Scan for the cell matching the given text and deliver its (x, y) coordinate at center. 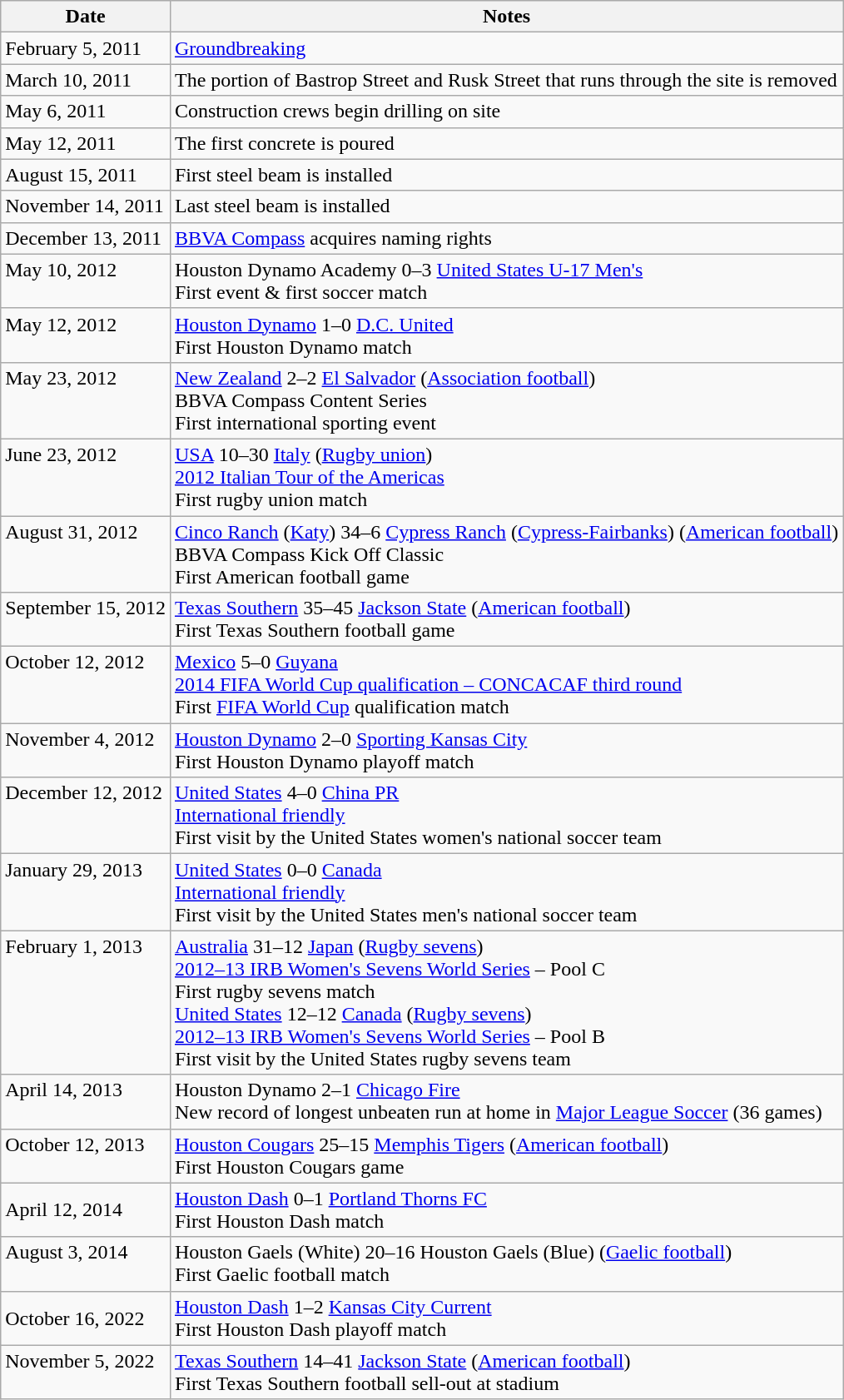
October 12, 2012 (86, 685)
Houston Dynamo Academy 0–3 United States U-17 Men'sFirst event & first soccer match (506, 281)
Construction crews begin drilling on site (506, 112)
November 5, 2022 (86, 1372)
Houston Dynamo 2–0 Sporting Kansas CityFirst Houston Dynamo playoff match (506, 751)
November 4, 2012 (86, 751)
November 14, 2011 (86, 206)
Houston Dash 0–1 Portland Thorns FCFirst Houston Dash match (506, 1210)
United States 0–0 CanadaInternational friendlyFirst visit by the United States men's national soccer team (506, 892)
Cinco Ranch (Katy) 34–6 Cypress Ranch (Cypress-Fairbanks) (American football)BBVA Compass Kick Off ClassicFirst American football game (506, 554)
New Zealand 2–2 El Salvador (Association football)BBVA Compass Content SeriesFirst international sporting event (506, 400)
Date (86, 17)
Houston Dynamo 2–1 Chicago Fire New record of longest unbeaten run at home in Major League Soccer (36 games) (506, 1102)
March 10, 2011 (86, 80)
Texas Southern 35–45 Jackson State (American football)First Texas Southern football game (506, 619)
September 15, 2012 (86, 619)
Houston Dynamo 1–0 D.C. UnitedFirst Houston Dynamo match (506, 335)
February 1, 2013 (86, 1002)
May 10, 2012 (86, 281)
Mexico 5–0 Guyana 2014 FIFA World Cup qualification – CONCACAF third roundFirst FIFA World Cup qualification match (506, 685)
May 6, 2011 (86, 112)
December 13, 2011 (86, 238)
Last steel beam is installed (506, 206)
April 14, 2013 (86, 1102)
Houston Cougars 25–15 Memphis Tigers (American football)First Houston Cougars game (506, 1155)
USA 10–30 Italy (Rugby union)2012 Italian Tour of the AmericasFirst rugby union match (506, 477)
BBVA Compass acquires naming rights (506, 238)
May 23, 2012 (86, 400)
United States 4–0 China PRInternational friendlyFirst visit by the United States women's national soccer team (506, 816)
February 5, 2011 (86, 48)
October 12, 2013 (86, 1155)
May 12, 2012 (86, 335)
January 29, 2013 (86, 892)
October 16, 2022 (86, 1318)
The portion of Bastrop Street and Rusk Street that runs through the site is removed (506, 80)
First steel beam is installed (506, 175)
Notes (506, 17)
Texas Southern 14–41 Jackson State (American football)First Texas Southern football sell-out at stadium (506, 1372)
August 31, 2012 (86, 554)
Houston Gaels (White) 20–16 Houston Gaels (Blue) (Gaelic football)First Gaelic football match (506, 1263)
May 12, 2011 (86, 143)
August 15, 2011 (86, 175)
Groundbreaking (506, 48)
The first concrete is poured (506, 143)
Houston Dash 1–2 Kansas City CurrentFirst Houston Dash playoff match (506, 1318)
June 23, 2012 (86, 477)
December 12, 2012 (86, 816)
April 12, 2014 (86, 1210)
August 3, 2014 (86, 1263)
